Return [X, Y] of the center of cell containing provided text 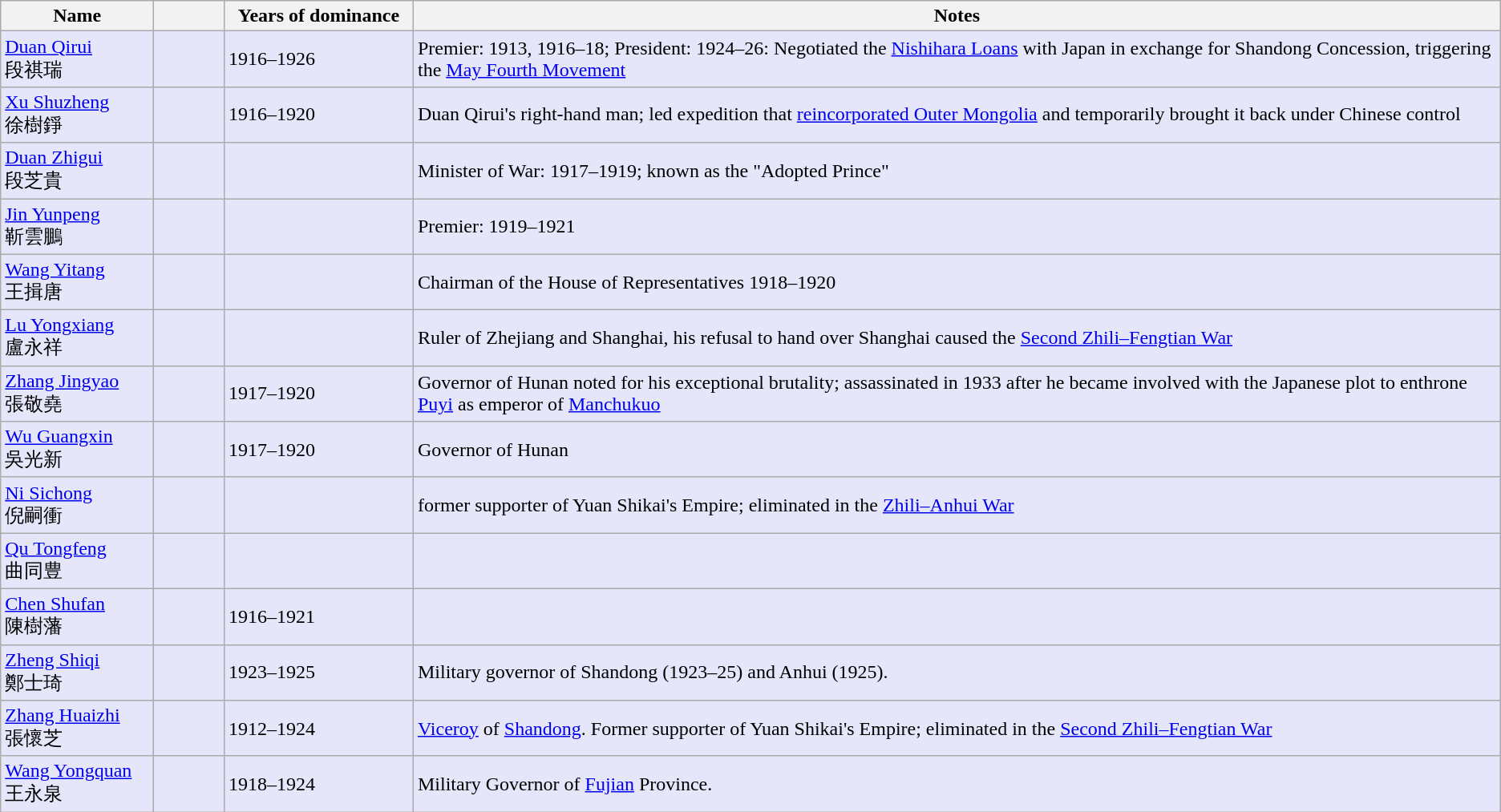
Zheng Shiqi鄭士琦 [77, 673]
Qu Tongfeng曲同豊 [77, 561]
former supporter of Yuan Shikai's Empire; eliminated in the Zhili–Anhui War [957, 505]
Ni Sichong倪嗣衝 [77, 505]
Military Governor of Fujian Province. [957, 784]
Wang Yitang王揖唐 [77, 282]
Premier: 1919–1921 [957, 227]
Minister of War: 1917–1919; known as the "Adopted Prince" [957, 171]
Chen Shufan陳樹藩 [77, 616]
Wu Guangxin吳光新 [77, 450]
Jin Yunpeng靳雲鵬 [77, 227]
Years of dominance [318, 16]
1918–1924 [318, 784]
1923–1925 [318, 673]
Chairman of the House of Representatives 1918–1920 [957, 282]
Notes [957, 16]
1916–1921 [318, 616]
Ruler of Zhejiang and Shanghai, his refusal to hand over Shanghai caused the Second Zhili–Fengtian War [957, 338]
1912–1924 [318, 729]
Name [77, 16]
Duan Qirui's right-hand man; led expedition that reincorporated Outer Mongolia and temporarily brought it back under Chinese control [957, 115]
1916–1926 [318, 59]
Zhang Jingyao張敬堯 [77, 394]
Zhang Huaizhi張懷芝 [77, 729]
Governor of Hunan [957, 450]
Wang Yongquan王永泉 [77, 784]
Xu Shuzheng徐樹錚 [77, 115]
Duan Qirui段祺瑞 [77, 59]
Lu Yongxiang盧永祥 [77, 338]
Military governor of Shandong (1923–25) and Anhui (1925). [957, 673]
Duan Zhigui段芝貴 [77, 171]
Viceroy of Shandong. Former supporter of Yuan Shikai's Empire; eliminated in the Second Zhili–Fengtian War [957, 729]
1916–1920 [318, 115]
